Capture the cell that displays the provided text and extract its (X, Y) central coordinate. 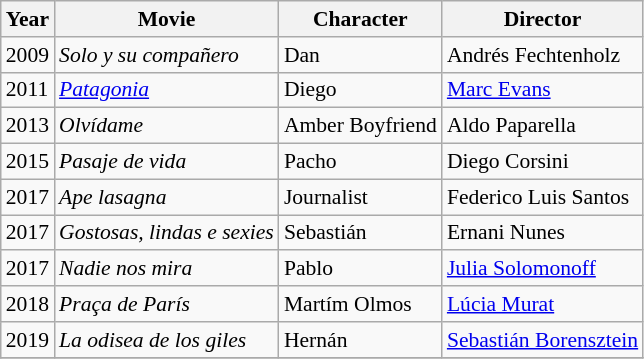
Director (542, 19)
Sebastián Borensztein (542, 340)
La odisea de los giles (166, 340)
Pasaje de vida (166, 162)
Movie (166, 19)
2015 (28, 162)
Character (360, 19)
2009 (28, 55)
Marc Evans (542, 90)
2018 (28, 304)
2011 (28, 90)
Sebastián (360, 233)
Year (28, 19)
Hernán (360, 340)
Nadie nos mira (166, 269)
Journalist (360, 197)
Gostosas, lindas e sexies (166, 233)
Amber Boyfriend (360, 126)
Pacho (360, 162)
Diego (360, 90)
Martím Olmos (360, 304)
Lúcia Murat (542, 304)
Aldo Paparella (542, 126)
Andrés Fechtenholz (542, 55)
Solo y su compañero (166, 55)
Federico Luis Santos (542, 197)
Dan (360, 55)
Patagonia (166, 90)
Ape lasagna (166, 197)
2019 (28, 340)
Pablo (360, 269)
Diego Corsini (542, 162)
Olvídame (166, 126)
Praça de París (166, 304)
Julia Solomonoff (542, 269)
2013 (28, 126)
Ernani Nunes (542, 233)
